Output the (X, Y) coordinate of the center of the cell containing the given text.  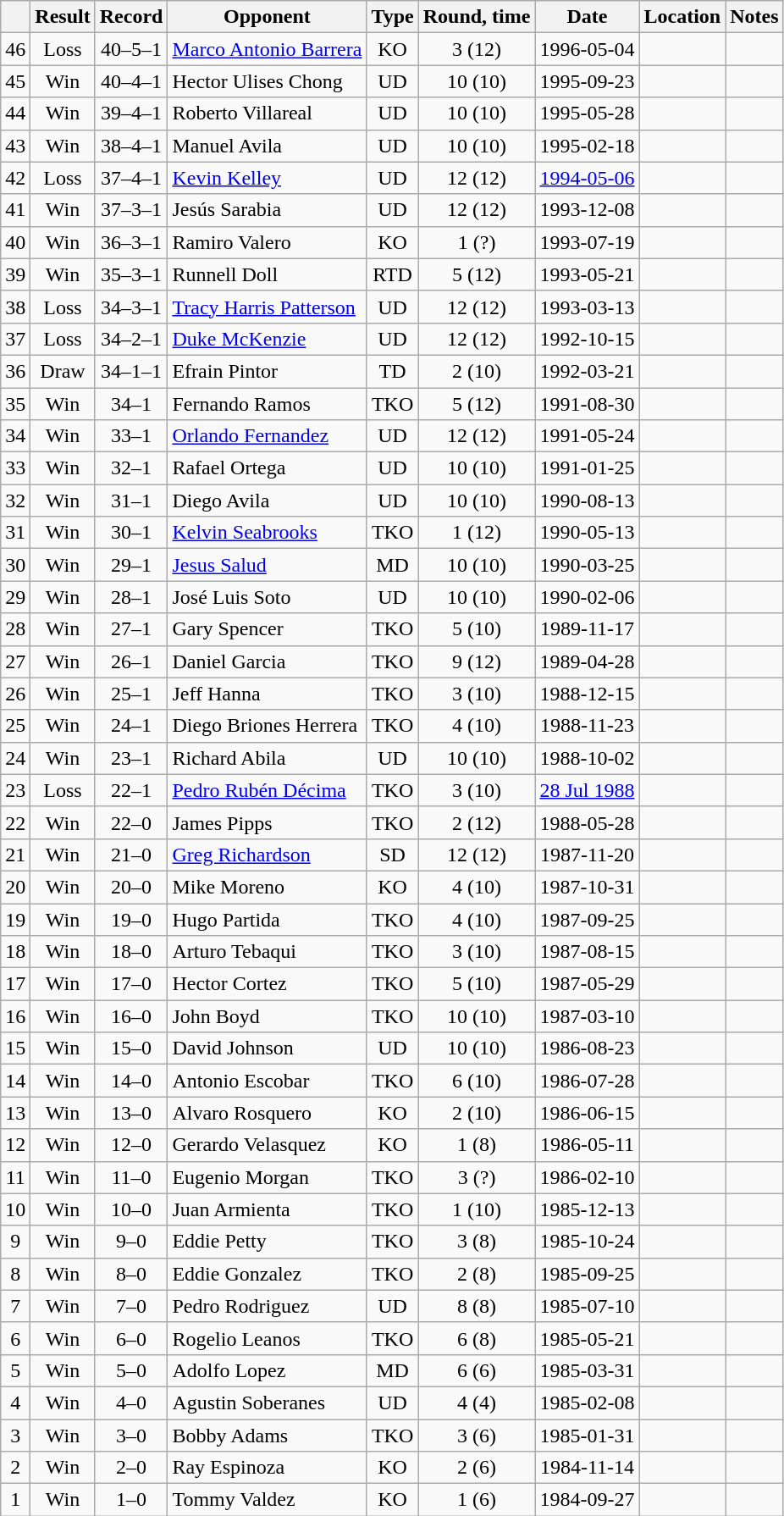
33 (15, 468)
28 (15, 629)
15 (15, 1048)
9–0 (131, 1242)
1992-10-15 (588, 339)
40–5–1 (131, 49)
37 (15, 339)
Tommy Valdez (268, 1500)
1–0 (131, 1500)
36–3–1 (131, 242)
3 (8) (477, 1242)
Duke McKenzie (268, 339)
Eddie Gonzalez (268, 1274)
34–1 (131, 404)
14–0 (131, 1081)
3 (15, 1436)
5–0 (131, 1370)
Agustin Soberanes (268, 1403)
42 (15, 178)
34–3–1 (131, 307)
4 (4) (477, 1403)
1985-03-31 (588, 1370)
1996-05-04 (588, 49)
1987-05-29 (588, 984)
30 (15, 565)
Marco Antonio Barrera (268, 49)
16 (15, 1016)
19 (15, 919)
8 (8) (477, 1306)
Eugenio Morgan (268, 1177)
32–1 (131, 468)
30–1 (131, 533)
17–0 (131, 984)
45 (15, 81)
1987-03-10 (588, 1016)
37–4–1 (131, 178)
20–0 (131, 887)
José Luis Soto (268, 597)
Runnell Doll (268, 274)
36 (15, 371)
Diego Briones Herrera (268, 726)
13 (15, 1113)
1 (?) (477, 242)
20 (15, 887)
Diego Avila (268, 501)
35–3–1 (131, 274)
28 Jul 1988 (588, 790)
6 (6) (477, 1370)
1985-10-24 (588, 1242)
1 (12) (477, 533)
19–0 (131, 919)
13–0 (131, 1113)
1995-05-28 (588, 113)
39 (15, 274)
9 (15, 1242)
1993-07-19 (588, 242)
16–0 (131, 1016)
6–0 (131, 1338)
40 (15, 242)
18 (15, 952)
John Boyd (268, 1016)
1988-05-28 (588, 822)
1995-02-18 (588, 146)
Alvaro Rosquero (268, 1113)
33–1 (131, 436)
Gary Spencer (268, 629)
Arturo Tebaqui (268, 952)
Daniel Garcia (268, 661)
Ray Espinoza (268, 1468)
RTD (393, 274)
4 (15, 1403)
22–1 (131, 790)
Hector Cortez (268, 984)
Tracy Harris Patterson (268, 307)
8 (15, 1274)
29 (15, 597)
17 (15, 984)
9 (12) (477, 661)
32 (15, 501)
Record (131, 17)
1985-07-10 (588, 1306)
4–0 (131, 1403)
Antonio Escobar (268, 1081)
Fernando Ramos (268, 404)
18–0 (131, 952)
Orlando Fernandez (268, 436)
1988-12-15 (588, 694)
24 (15, 758)
10–0 (131, 1209)
7–0 (131, 1306)
31–1 (131, 501)
1988-10-02 (588, 758)
15–0 (131, 1048)
1986-07-28 (588, 1081)
Bobby Adams (268, 1436)
29–1 (131, 565)
Jesus Salud (268, 565)
1985-12-13 (588, 1209)
Date (588, 17)
Round, time (477, 17)
6 (8) (477, 1338)
22–0 (131, 822)
1984-09-27 (588, 1500)
1990-08-13 (588, 501)
1989-11-17 (588, 629)
TD (393, 371)
2–0 (131, 1468)
Notes (754, 17)
Manuel Avila (268, 146)
22 (15, 822)
1 (8) (477, 1145)
Hector Ulises Chong (268, 81)
Ramiro Valero (268, 242)
Jeff Hanna (268, 694)
1986-02-10 (588, 1177)
3 (?) (477, 1177)
1985-05-21 (588, 1338)
1994-05-06 (588, 178)
2 (6) (477, 1468)
Pedro Rubén Décima (268, 790)
11–0 (131, 1177)
1987-10-31 (588, 887)
23 (15, 790)
David Johnson (268, 1048)
Efrain Pintor (268, 371)
James Pipps (268, 822)
5 (15, 1370)
1985-09-25 (588, 1274)
1 (10) (477, 1209)
12–0 (131, 1145)
8–0 (131, 1274)
21–0 (131, 855)
1993-05-21 (588, 274)
1993-03-13 (588, 307)
Rafael Ortega (268, 468)
38 (15, 307)
1 (15, 1500)
Type (393, 17)
1991-05-24 (588, 436)
34–1–1 (131, 371)
1 (6) (477, 1500)
1985-02-08 (588, 1403)
2 (12) (477, 822)
2 (8) (477, 1274)
10 (15, 1209)
41 (15, 210)
Result (63, 17)
1987-09-25 (588, 919)
21 (15, 855)
1986-06-15 (588, 1113)
12 (15, 1145)
1991-08-30 (588, 404)
Adolfo Lopez (268, 1370)
27–1 (131, 629)
1990-03-25 (588, 565)
27 (15, 661)
34 (15, 436)
6 (10) (477, 1081)
6 (15, 1338)
23–1 (131, 758)
25–1 (131, 694)
1988-11-23 (588, 726)
1986-08-23 (588, 1048)
Kevin Kelley (268, 178)
Jesús Sarabia (268, 210)
37–3–1 (131, 210)
1989-04-28 (588, 661)
7 (15, 1306)
3 (6) (477, 1436)
1991-01-25 (588, 468)
26 (15, 694)
1987-08-15 (588, 952)
43 (15, 146)
1990-02-06 (588, 597)
1990-05-13 (588, 533)
46 (15, 49)
28–1 (131, 597)
Hugo Partida (268, 919)
2 (15, 1468)
Location (682, 17)
39–4–1 (131, 113)
Roberto Villareal (268, 113)
25 (15, 726)
1993-12-08 (588, 210)
Rogelio Leanos (268, 1338)
SD (393, 855)
Eddie Petty (268, 1242)
Kelvin Seabrooks (268, 533)
Greg Richardson (268, 855)
31 (15, 533)
1987-11-20 (588, 855)
3 (12) (477, 49)
Gerardo Velasquez (268, 1145)
1985-01-31 (588, 1436)
Draw (63, 371)
Opponent (268, 17)
44 (15, 113)
1986-05-11 (588, 1145)
40–4–1 (131, 81)
Juan Armienta (268, 1209)
11 (15, 1177)
1995-09-23 (588, 81)
24–1 (131, 726)
Pedro Rodriguez (268, 1306)
Mike Moreno (268, 887)
3–0 (131, 1436)
1984-11-14 (588, 1468)
Richard Abila (268, 758)
35 (15, 404)
38–4–1 (131, 146)
26–1 (131, 661)
14 (15, 1081)
1992-03-21 (588, 371)
34–2–1 (131, 339)
